Pinpoint the cell where the given text exists, returning its (X, Y) midpoint coordinate. 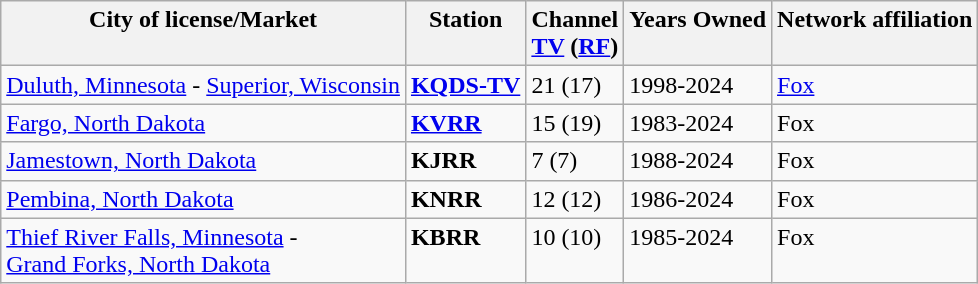
KNRR (465, 199)
Network affiliation (875, 34)
ChannelTV (RF) (575, 34)
KVRR (465, 123)
Station (465, 34)
15 (19) (575, 123)
Duluth, Minnesota - Superior, Wisconsin (204, 85)
12 (12) (575, 199)
Jamestown, North Dakota (204, 161)
1983-2024 (698, 123)
1988-2024 (698, 161)
1986-2024 (698, 199)
KQDS-TV (465, 85)
Thief River Falls, Minnesota -Grand Forks, North Dakota (204, 250)
KBRR (465, 250)
10 (10) (575, 250)
21 (17) (575, 85)
KJRR (465, 161)
Pembina, North Dakota (204, 199)
7 (7) (575, 161)
1985-2024 (698, 250)
City of license/Market (204, 34)
Fargo, North Dakota (204, 123)
Years Owned (698, 34)
1998-2024 (698, 85)
